From the cell containing the given text, extract its center point as [x, y] coordinate. 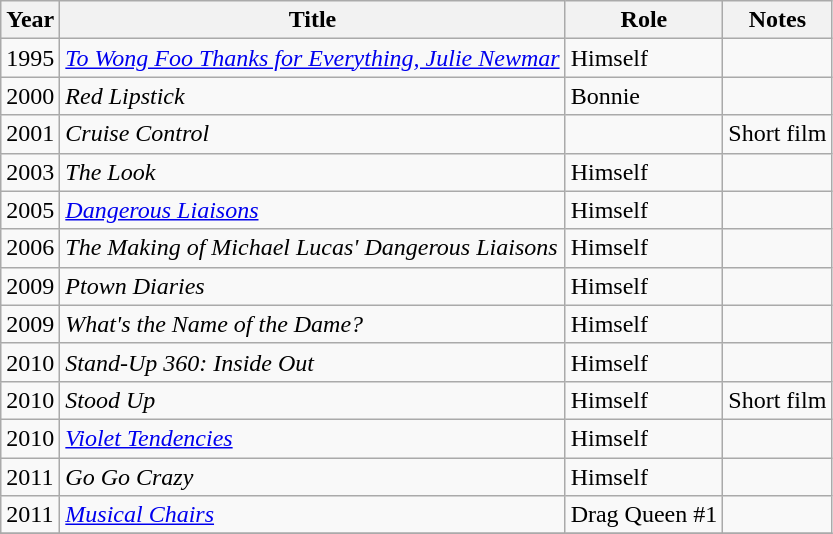
Notes [778, 20]
The Look [312, 172]
Violet Tendencies [312, 438]
Role [644, 20]
2003 [30, 172]
2001 [30, 134]
Go Go Crazy [312, 477]
2006 [30, 248]
Stood Up [312, 400]
To Wong Foo Thanks for Everything, Julie Newmar [312, 58]
Red Lipstick [312, 96]
Title [312, 20]
Drag Queen #1 [644, 515]
Bonnie [644, 96]
2005 [30, 210]
1995 [30, 58]
What's the Name of the Dame? [312, 324]
2000 [30, 96]
Musical Chairs [312, 515]
The Making of Michael Lucas' Dangerous Liaisons [312, 248]
Dangerous Liaisons [312, 210]
Ptown Diaries [312, 286]
Stand-Up 360: Inside Out [312, 362]
Cruise Control [312, 134]
Year [30, 20]
